Output the [x, y] coordinate of the center of the cell containing the given text.  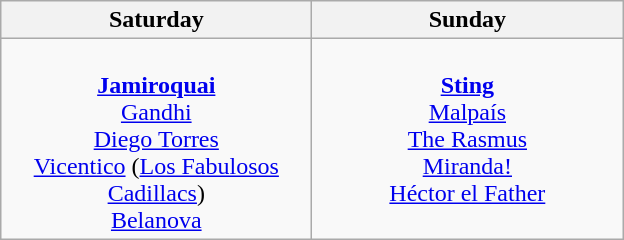
Saturday [156, 20]
Sunday [468, 20]
Sting Malpaís The Rasmus Miranda! Héctor el Father [468, 139]
Jamiroquai Gandhi Diego Torres Vicentico (Los Fabulosos Cadillacs) Belanova [156, 139]
